Output the (x, y) coordinate of the center of the cell containing the given text.  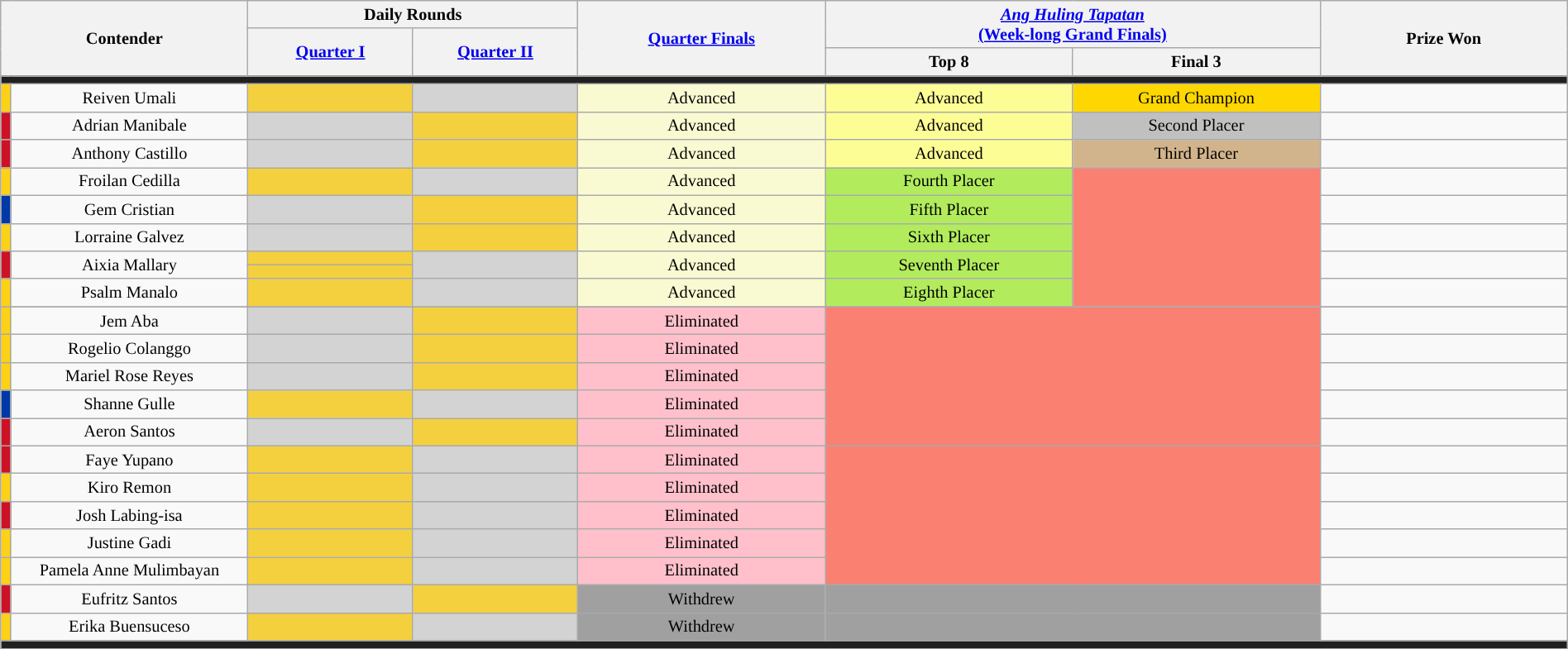
Contender (124, 38)
Shanne Gulle (129, 404)
Quarter II (495, 52)
Quarter I (331, 52)
Gem Cristian (129, 209)
Froilan Cedilla (129, 181)
Eighth Placer (949, 293)
Top 8 (949, 62)
Rogelio Colanggo (129, 348)
Prize Won (1444, 38)
Josh Labing-isa (129, 515)
Seventh Placer (949, 265)
Fifth Placer (949, 209)
Erika Buensuceso (129, 627)
Kiro Remon (129, 487)
Eufritz Santos (129, 599)
Pamela Anne Mulimbayan (129, 570)
Aixia Mallary (129, 265)
Lorraine Galvez (129, 237)
Mariel Rose Reyes (129, 376)
Jem Aba (129, 321)
Adrian Manibale (129, 126)
Grand Champion (1196, 98)
Second Placer (1196, 126)
Reiven Umali (129, 98)
Psalm Manalo (129, 293)
Anthony Castillo (129, 154)
Fourth Placer (949, 181)
Faye Yupano (129, 460)
Aeron Santos (129, 432)
Justine Gadi (129, 543)
Sixth Placer (949, 237)
Daily Rounds (414, 14)
Third Placer (1196, 154)
Quarter Finals (701, 38)
Ang Huling Tapatan(Week-long Grand Finals) (1073, 24)
Final 3 (1196, 62)
